Find where the given text appears and provide that cell's center as [X, Y] coordinate. 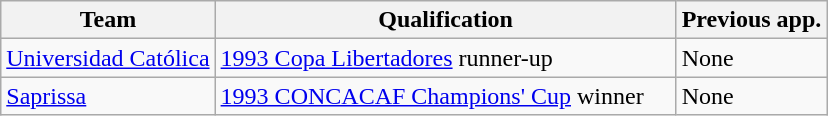
Team [108, 20]
Previous app. [752, 20]
1993 Copa Libertadores runner-up [446, 58]
Universidad Católica [108, 58]
Saprissa [108, 96]
1993 CONCACAF Champions' Cup winner [446, 96]
Qualification [446, 20]
